Pinpoint the cell where the given text exists, returning its [x, y] midpoint coordinate. 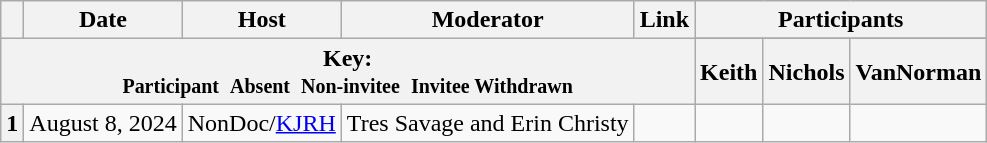
Moderator [488, 20]
Nichols [806, 72]
Host [262, 20]
Participants [841, 20]
Date [103, 20]
Link [664, 20]
VanNorman [918, 72]
NonDoc/KJRH [262, 123]
Keith [729, 72]
Tres Savage and Erin Christy [488, 123]
August 8, 2024 [103, 123]
Key: Participant Absent Non-invitee Invitee Withdrawn [348, 72]
1 [12, 123]
